Search for the cell housing the specified text and yield its (X, Y) center coordinate. 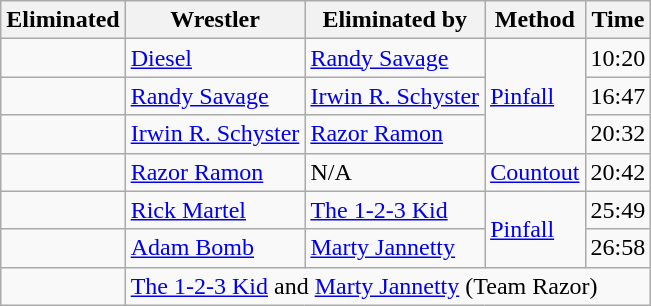
The 1-2-3 Kid and Marty Jannetty (Team Razor) (388, 286)
Method (535, 20)
20:32 (618, 134)
10:20 (618, 58)
N/A (395, 172)
Rick Martel (215, 210)
Time (618, 20)
Countout (535, 172)
Diesel (215, 58)
25:49 (618, 210)
Eliminated (63, 20)
16:47 (618, 96)
Wrestler (215, 20)
26:58 (618, 248)
Adam Bomb (215, 248)
Marty Jannetty (395, 248)
Eliminated by (395, 20)
20:42 (618, 172)
The 1-2-3 Kid (395, 210)
